From the cell containing the given text, extract its center point as [x, y] coordinate. 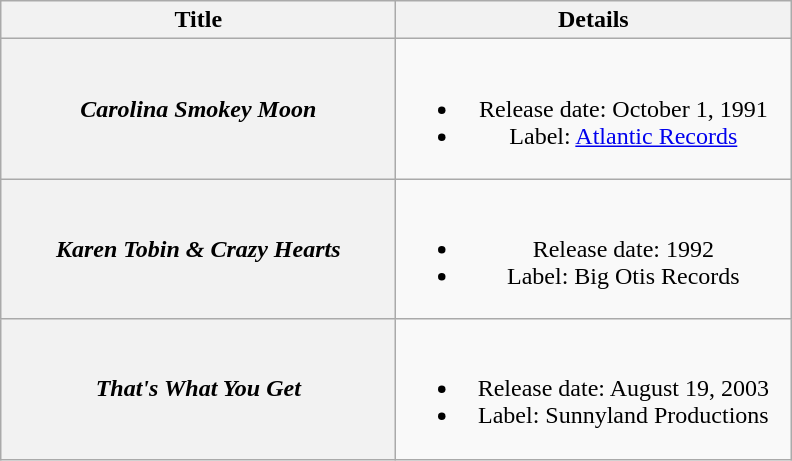
That's What You Get [198, 389]
Karen Tobin & Crazy Hearts [198, 249]
Details [594, 20]
Release date: August 19, 2003Label: Sunnyland Productions [594, 389]
Carolina Smokey Moon [198, 109]
Release date: October 1, 1991Label: Atlantic Records [594, 109]
Title [198, 20]
Release date: 1992Label: Big Otis Records [594, 249]
